Return (x, y) of the center of cell containing provided text 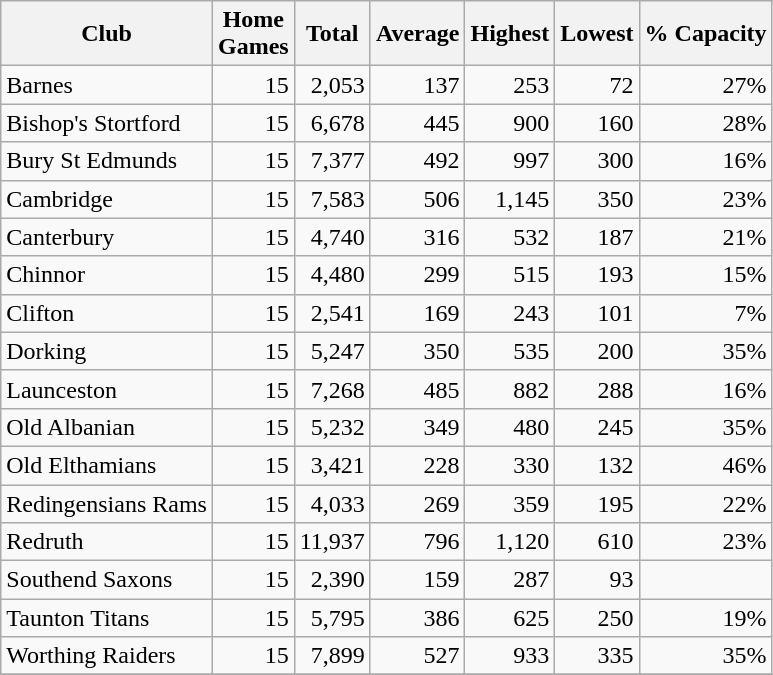
492 (418, 161)
288 (597, 389)
900 (510, 123)
349 (418, 427)
625 (510, 618)
445 (418, 123)
15% (706, 275)
506 (418, 199)
2,390 (332, 580)
5,232 (332, 427)
3,421 (332, 465)
515 (510, 275)
330 (510, 465)
22% (706, 503)
72 (597, 85)
93 (597, 580)
Clifton (107, 313)
4,033 (332, 503)
169 (418, 313)
Lowest (597, 34)
101 (597, 313)
2,053 (332, 85)
997 (510, 161)
Redruth (107, 542)
132 (597, 465)
253 (510, 85)
HomeGames (253, 34)
27% (706, 85)
Club (107, 34)
7,899 (332, 656)
243 (510, 313)
Old Elthamians (107, 465)
19% (706, 618)
159 (418, 580)
1,145 (510, 199)
485 (418, 389)
359 (510, 503)
610 (597, 542)
21% (706, 237)
Bishop's Stortford (107, 123)
7,377 (332, 161)
Launceston (107, 389)
228 (418, 465)
6,678 (332, 123)
300 (597, 161)
46% (706, 465)
Average (418, 34)
Southend Saxons (107, 580)
Chinnor (107, 275)
200 (597, 351)
535 (510, 351)
160 (597, 123)
7,583 (332, 199)
7% (706, 313)
28% (706, 123)
1,120 (510, 542)
796 (418, 542)
Cambridge (107, 199)
250 (597, 618)
Barnes (107, 85)
287 (510, 580)
5,795 (332, 618)
4,740 (332, 237)
316 (418, 237)
299 (418, 275)
480 (510, 427)
269 (418, 503)
2,541 (332, 313)
Dorking (107, 351)
335 (597, 656)
Redingensians Rams (107, 503)
7,268 (332, 389)
Total (332, 34)
527 (418, 656)
882 (510, 389)
933 (510, 656)
4,480 (332, 275)
Bury St Edmunds (107, 161)
Highest (510, 34)
193 (597, 275)
Old Albanian (107, 427)
195 (597, 503)
Taunton Titans (107, 618)
5,247 (332, 351)
11,937 (332, 542)
Worthing Raiders (107, 656)
137 (418, 85)
187 (597, 237)
% Capacity (706, 34)
Canterbury (107, 237)
386 (418, 618)
532 (510, 237)
245 (597, 427)
